Search for the cell housing the specified text and yield its (x, y) center coordinate. 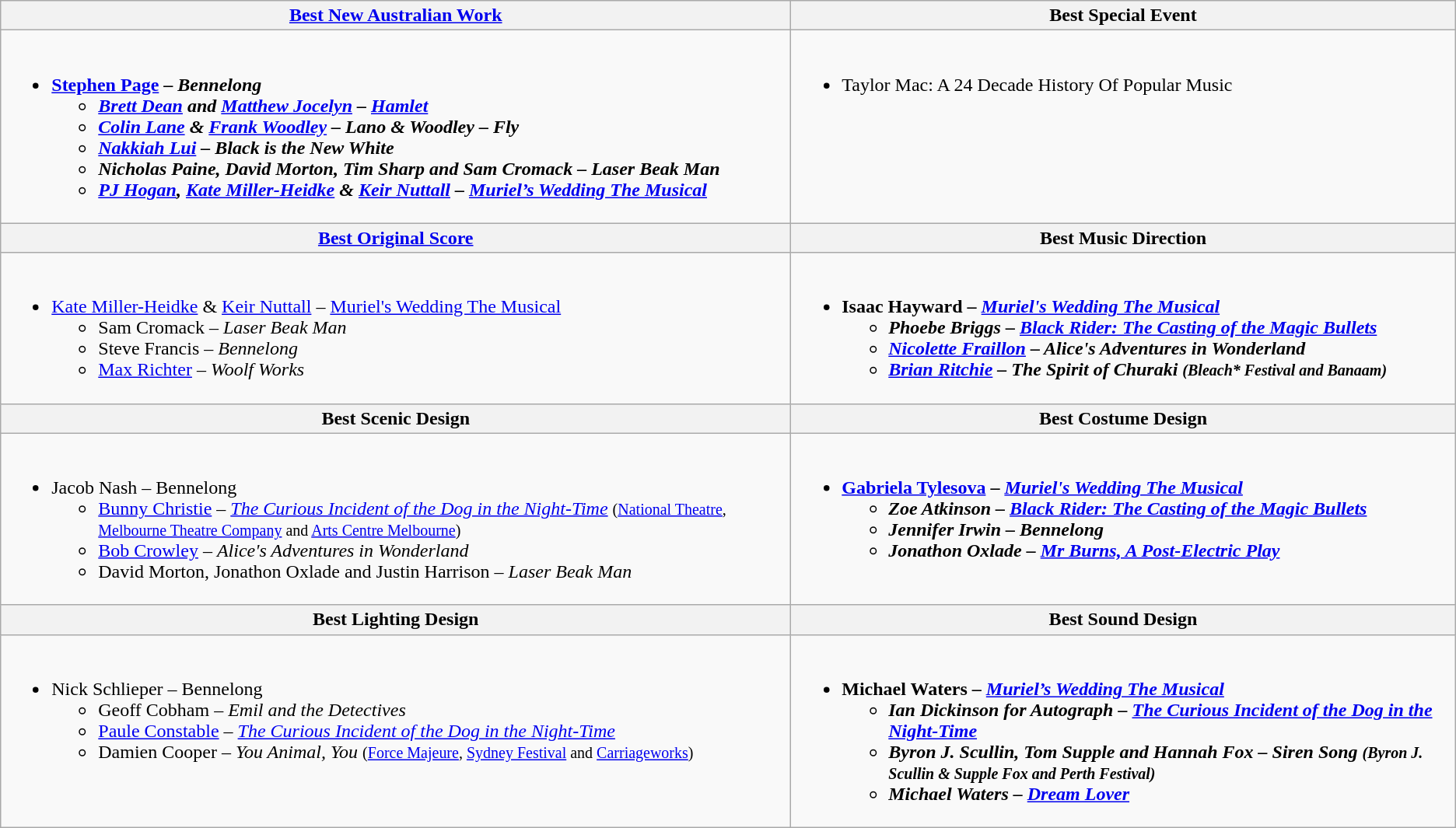
Best Lighting Design (396, 620)
Taylor Mac: A 24 Decade History Of Popular Music (1123, 127)
Kate Miller-Heidke & Keir Nuttall – Muriel's Wedding The MusicalSam Cromack – Laser Beak ManSteve Francis – BennelongMax Richter – Woolf Works (396, 328)
Best Special Event (1123, 16)
Best Sound Design (1123, 620)
Best New Australian Work (396, 16)
Best Scenic Design (396, 418)
Best Original Score (396, 238)
Best Costume Design (1123, 418)
Best Music Direction (1123, 238)
